For the text-containing cell, return its midpoint in [X, Y] coordinate format. 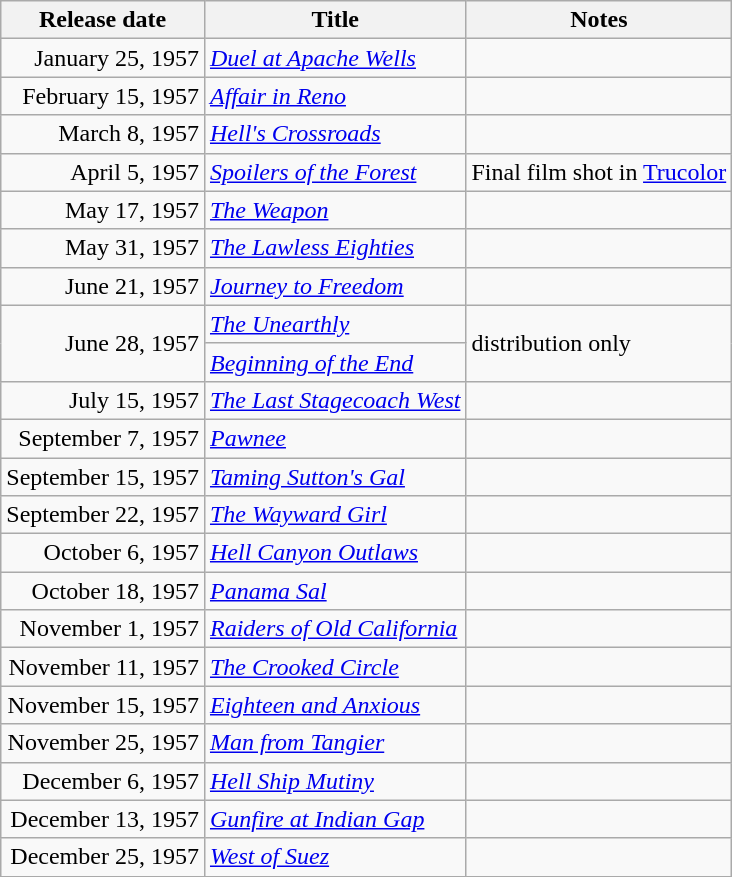
May 17, 1957 [103, 210]
November 25, 1957 [103, 743]
September 22, 1957 [103, 515]
The Wayward Girl [334, 515]
The Last Stagecoach West [334, 400]
November 1, 1957 [103, 629]
The Crooked Circle [334, 667]
June 28, 1957 [103, 343]
Hell Ship Mutiny [334, 781]
Duel at Apache Wells [334, 58]
April 5, 1957 [103, 172]
Taming Sutton's Gal [334, 477]
December 25, 1957 [103, 857]
The Lawless Eighties [334, 248]
October 18, 1957 [103, 591]
Spoilers of the Forest [334, 172]
Pawnee [334, 438]
Panama Sal [334, 591]
Eighteen and Anxious [334, 705]
Man from Tangier [334, 743]
September 7, 1957 [103, 438]
Journey to Freedom [334, 286]
Raiders of Old California [334, 629]
Beginning of the End [334, 362]
Gunfire at Indian Gap [334, 819]
March 8, 1957 [103, 134]
Affair in Reno [334, 96]
Title [334, 20]
November 15, 1957 [103, 705]
Hell's Crossroads [334, 134]
January 25, 1957 [103, 58]
October 6, 1957 [103, 553]
June 21, 1957 [103, 286]
Final film shot in Trucolor [599, 172]
November 11, 1957 [103, 667]
The Unearthly [334, 324]
distribution only [599, 343]
July 15, 1957 [103, 400]
February 15, 1957 [103, 96]
December 6, 1957 [103, 781]
The Weapon [334, 210]
Release date [103, 20]
Notes [599, 20]
West of Suez [334, 857]
December 13, 1957 [103, 819]
May 31, 1957 [103, 248]
September 15, 1957 [103, 477]
Hell Canyon Outlaws [334, 553]
